Detect which cell encompasses the target text, then output its (X, Y) center coordinate. 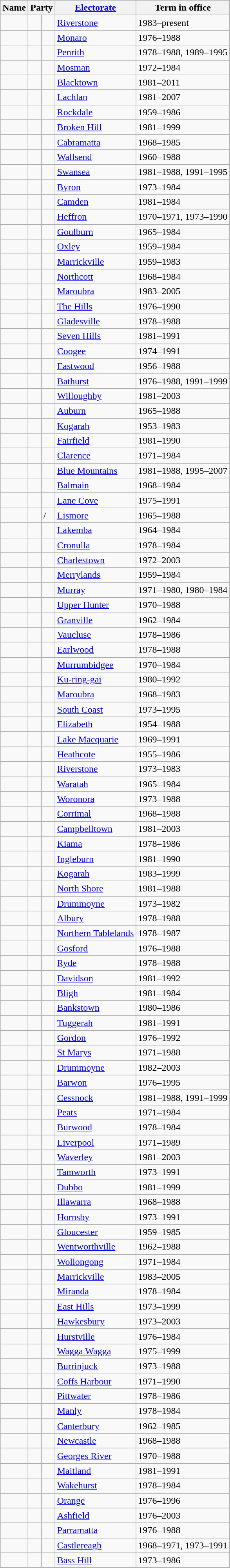
Ingleburn (96, 859)
Seven Hills (96, 336)
1969–1991 (183, 739)
Wagga Wagga (96, 1351)
Ashfield (96, 1515)
Heffron (96, 217)
Orange (96, 1501)
Clarence (96, 456)
Dubbo (96, 1187)
Canterbury (96, 1426)
Bankstown (96, 1008)
Party (42, 8)
Camden (96, 202)
1978–1987 (183, 933)
Name (14, 8)
1973–2003 (183, 1321)
Lake Macquarie (96, 739)
1956–1988 (183, 366)
Burwood (96, 1127)
1959–1985 (183, 1232)
Earlwood (96, 649)
Hornsby (96, 1217)
1970–1971, 1973–1990 (183, 217)
Rockdale (96, 112)
1959–1983 (183, 262)
1981–2007 (183, 97)
Balmain (96, 486)
1978–1988, 1989–1995 (183, 53)
1976–2003 (183, 1515)
Bass Hill (96, 1560)
1975–1991 (183, 500)
1981–1988, 1991–1999 (183, 1097)
1976–1988, 1991–1999 (183, 381)
Term in office (183, 8)
Waratah (96, 784)
1974–1991 (183, 351)
Burrinjuck (96, 1366)
1976–1984 (183, 1336)
South Coast (96, 709)
Northcott (96, 276)
Lachlan (96, 97)
1976–1995 (183, 1082)
Byron (96, 187)
Peats (96, 1112)
1971–1988 (183, 1053)
1959–1986 (183, 112)
Davidson (96, 978)
Murray (96, 590)
Kiama (96, 844)
Murrumbidgee (96, 665)
1981–1992 (183, 978)
1981–1988, 1995–2007 (183, 471)
1971–1980, 1980–1984 (183, 590)
The Hills (96, 306)
1973–1983 (183, 769)
Wentworthville (96, 1247)
1968–1971, 1973–1991 (183, 1545)
1981–2011 (183, 82)
1962–1984 (183, 620)
Broken Hill (96, 127)
St Marys (96, 1053)
Heathcote (96, 754)
1975–1999 (183, 1351)
Goulburn (96, 232)
1980–1992 (183, 680)
Granville (96, 620)
Wollongong (96, 1262)
1962–1988 (183, 1247)
Corrimal (96, 814)
1973–1984 (183, 187)
1955–1986 (183, 754)
Barwon (96, 1082)
/ (48, 515)
Albury (96, 919)
Electorate (96, 8)
1976–1996 (183, 1501)
1983–1999 (183, 873)
Elizabeth (96, 724)
North Shore (96, 888)
1982–2003 (183, 1068)
1964–1984 (183, 530)
Parramatta (96, 1530)
1954–1988 (183, 724)
Campbelltown (96, 829)
Tuggerah (96, 1023)
1971–1989 (183, 1142)
1972–1984 (183, 67)
Lakemba (96, 530)
Merrylands (96, 575)
Monaro (96, 38)
Ku-ring-gai (96, 680)
Blacktown (96, 82)
1980–1986 (183, 1008)
Wakehurst (96, 1486)
Lane Cove (96, 500)
Gladesville (96, 321)
1971–1990 (183, 1381)
Willoughby (96, 396)
Charlestown (96, 560)
Upper Hunter (96, 605)
Newcastle (96, 1441)
Fairfield (96, 441)
1973–1982 (183, 903)
Oxley (96, 247)
Miranda (96, 1292)
1968–1983 (183, 695)
1973–1995 (183, 709)
Mosman (96, 67)
Hawkesbury (96, 1321)
Swansea (96, 172)
Northern Tablelands (96, 933)
1972–2003 (183, 560)
Cessnock (96, 1097)
Ryde (96, 963)
Auburn (96, 411)
Coffs Harbour (96, 1381)
Gosford (96, 948)
1981–1988, 1991–1995 (183, 172)
1976–1990 (183, 306)
Penrith (96, 53)
Eastwood (96, 366)
Castlereagh (96, 1545)
Cabramatta (96, 142)
1981–1988 (183, 888)
Pittwater (96, 1396)
1968–1985 (183, 142)
1962–1985 (183, 1426)
Waverley (96, 1157)
Georges River (96, 1456)
Hurstville (96, 1336)
1953–1983 (183, 426)
Woronora (96, 799)
Bathurst (96, 381)
Blue Mountains (96, 471)
Liverpool (96, 1142)
Maitland (96, 1471)
Wallsend (96, 157)
Gordon (96, 1038)
1973–1986 (183, 1560)
Illawarra (96, 1202)
1970–1984 (183, 665)
Manly (96, 1411)
Bligh (96, 993)
1976–1992 (183, 1038)
1960–1988 (183, 157)
Coogee (96, 351)
Vaucluse (96, 635)
1983–present (183, 23)
Lismore (96, 515)
Gloucester (96, 1232)
Tamworth (96, 1172)
Cronulla (96, 545)
1973–1999 (183, 1306)
East Hills (96, 1306)
